Output the (x, y) coordinate of the center of the cell containing the given text.  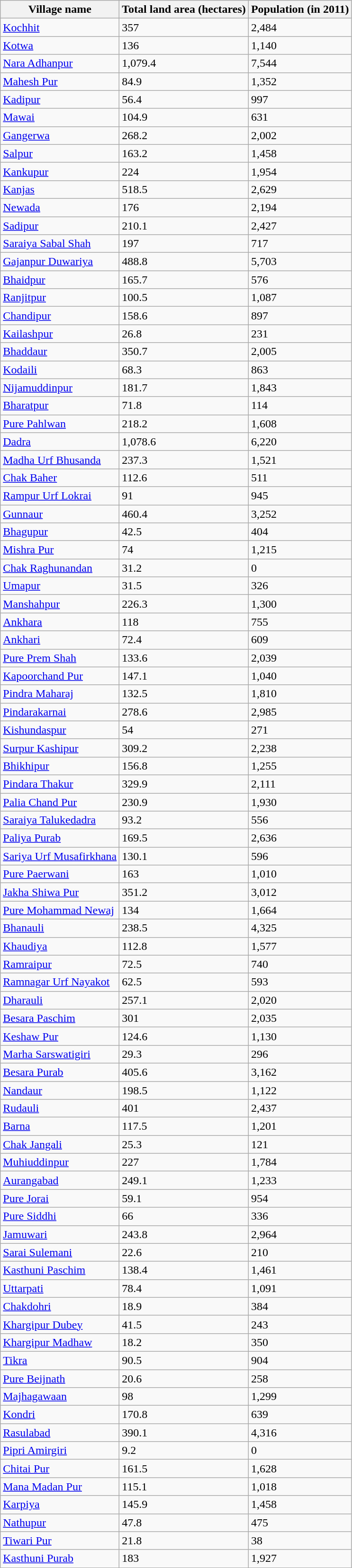
197 (184, 244)
42.5 (184, 532)
147.1 (184, 676)
134 (184, 910)
6,220 (300, 442)
41.5 (184, 1324)
596 (300, 856)
47.8 (184, 1523)
29.3 (184, 1054)
Sarai Sulemani (60, 1252)
945 (300, 496)
18.9 (184, 1306)
130.1 (184, 856)
1,784 (300, 1162)
90.5 (184, 1360)
68.3 (184, 370)
1,233 (300, 1180)
133.6 (184, 658)
161.5 (184, 1469)
Total land area (hectares) (184, 9)
31.5 (184, 586)
Kadipur (60, 99)
Kondri (60, 1415)
Nathupur (60, 1523)
1,461 (300, 1270)
249.1 (184, 1180)
170.8 (184, 1415)
Pindarakarnai (60, 712)
639 (300, 1415)
Kotwa (60, 45)
78.4 (184, 1288)
1,018 (300, 1487)
2,111 (300, 784)
Tiwari Pur (60, 1541)
351.2 (184, 892)
136 (184, 45)
2,636 (300, 838)
4,316 (300, 1433)
1,078.6 (184, 442)
518.5 (184, 189)
401 (184, 1108)
Dharauli (60, 1000)
Rudauli (60, 1108)
62.5 (184, 982)
475 (300, 1523)
Kanjas (60, 189)
Khargipur Dubey (60, 1324)
460.4 (184, 514)
350 (300, 1342)
1,300 (300, 604)
1,079.4 (184, 63)
112.6 (184, 478)
Chakdohri (60, 1306)
384 (300, 1306)
2,427 (300, 226)
Gunnaur (60, 514)
4,325 (300, 928)
224 (184, 171)
Ramraipur (60, 964)
1,010 (300, 874)
Saraiya Talukedadra (60, 820)
26.8 (184, 334)
Saraiya Sabal Shah (60, 244)
218.2 (184, 424)
38 (300, 1541)
511 (300, 478)
1,577 (300, 946)
176 (184, 207)
210 (300, 1252)
Uttarpati (60, 1288)
309.2 (184, 748)
Bhagupur (60, 532)
100.5 (184, 298)
1,608 (300, 424)
Bhanauli (60, 928)
5,703 (300, 262)
2,005 (300, 352)
897 (300, 316)
2,484 (300, 27)
Gangerwa (60, 135)
488.8 (184, 262)
Tikra (60, 1360)
609 (300, 640)
93.2 (184, 820)
1,954 (300, 171)
Keshaw Pur (60, 1036)
Pure Beijnath (60, 1379)
Nandaur (60, 1090)
Kapoorchand Pur (60, 676)
31.2 (184, 568)
231 (300, 334)
117.5 (184, 1126)
954 (300, 1198)
Mawai (60, 117)
7,544 (300, 63)
Gajanpur Duwariya (60, 262)
91 (184, 496)
238.5 (184, 928)
Pindara Thakur (60, 784)
1,040 (300, 676)
158.6 (184, 316)
237.3 (184, 460)
210.1 (184, 226)
1,352 (300, 81)
Sadipur (60, 226)
25.3 (184, 1144)
72.4 (184, 640)
717 (300, 244)
Majhagawaan (60, 1397)
1,091 (300, 1288)
3,252 (300, 514)
1,122 (300, 1090)
2,629 (300, 189)
Khaudiya (60, 946)
1,664 (300, 910)
Bharatpur (60, 406)
1,521 (300, 460)
Kishundaspur (60, 730)
576 (300, 280)
165.7 (184, 280)
Pindra Maharaj (60, 694)
Nijamuddinpur (60, 388)
404 (300, 532)
71.8 (184, 406)
Pure Pahlwan (60, 424)
Bhikhipur (60, 766)
121 (300, 1144)
84.9 (184, 81)
2,035 (300, 1018)
2,194 (300, 207)
Sariya Urf Musafirkhana (60, 856)
Madha Urf Bhusanda (60, 460)
18.2 (184, 1342)
169.5 (184, 838)
1,299 (300, 1397)
Karpiya (60, 1505)
Ranjitpur (60, 298)
20.6 (184, 1379)
2,039 (300, 658)
Newada (60, 207)
278.6 (184, 712)
755 (300, 622)
Chak Raghunandan (60, 568)
2,437 (300, 1108)
Dadra (60, 442)
Palia Chand Pur (60, 802)
Ankhara (60, 622)
Kailashpur (60, 334)
Ramnagar Urf Nayakot (60, 982)
268.2 (184, 135)
Chak Baher (60, 478)
Surpur Kashipur (60, 748)
Muhiuddinpur (60, 1162)
2,002 (300, 135)
997 (300, 99)
Umapur (60, 586)
Jamuwari (60, 1234)
104.9 (184, 117)
Chandipur (60, 316)
904 (300, 1360)
556 (300, 820)
296 (300, 1054)
115.1 (184, 1487)
Kasthuni Paschim (60, 1270)
Mana Madan Pur (60, 1487)
Ankhari (60, 640)
863 (300, 370)
Population (in 2011) (300, 9)
Bhaidpur (60, 280)
124.6 (184, 1036)
138.4 (184, 1270)
1,927 (300, 1559)
Besara Purab (60, 1072)
Pipri Amirgiri (60, 1451)
336 (300, 1216)
390.1 (184, 1433)
631 (300, 117)
Kankupur (60, 171)
405.6 (184, 1072)
593 (300, 982)
326 (300, 586)
3,162 (300, 1072)
163 (184, 874)
66 (184, 1216)
243.8 (184, 1234)
54 (184, 730)
21.8 (184, 1541)
98 (184, 1397)
1,201 (300, 1126)
56.4 (184, 99)
Village name (60, 9)
Khargipur Madhaw (60, 1342)
350.7 (184, 352)
183 (184, 1559)
Salpur (60, 153)
Kochhit (60, 27)
9.2 (184, 1451)
145.9 (184, 1505)
Rasulabad (60, 1433)
Paliya Purab (60, 838)
3,012 (300, 892)
Jakha Shiwa Pur (60, 892)
Chitai Pur (60, 1469)
Mahesh Pur (60, 81)
329.9 (184, 784)
Rampur Urf Lokrai (60, 496)
258 (300, 1379)
230.9 (184, 802)
Pure Paerwani (60, 874)
740 (300, 964)
Aurangabad (60, 1180)
Barna (60, 1126)
226.3 (184, 604)
257.1 (184, 1000)
1,255 (300, 766)
2,985 (300, 712)
72.5 (184, 964)
Pure Siddhi (60, 1216)
243 (300, 1324)
Mishra Pur (60, 550)
181.7 (184, 388)
Pure Mohammad Newaj (60, 910)
59.1 (184, 1198)
Manshahpur (60, 604)
Pure Prem Shah (60, 658)
2,964 (300, 1234)
Bhaddaur (60, 352)
163.2 (184, 153)
1,087 (300, 298)
198.5 (184, 1090)
156.8 (184, 766)
Marha Sarswatigiri (60, 1054)
132.5 (184, 694)
1,215 (300, 550)
1,628 (300, 1469)
301 (184, 1018)
357 (184, 27)
2,020 (300, 1000)
Kodaili (60, 370)
1,843 (300, 388)
74 (184, 550)
1,930 (300, 802)
227 (184, 1162)
Nara Adhanpur (60, 63)
1,810 (300, 694)
22.6 (184, 1252)
Besara Paschim (60, 1018)
Pure Jorai (60, 1198)
Chak Jangali (60, 1144)
Kasthuni Purab (60, 1559)
112.8 (184, 946)
1,130 (300, 1036)
271 (300, 730)
1,140 (300, 45)
118 (184, 622)
114 (300, 406)
2,238 (300, 748)
